Capture the cell that displays the provided text and extract its (x, y) central coordinate. 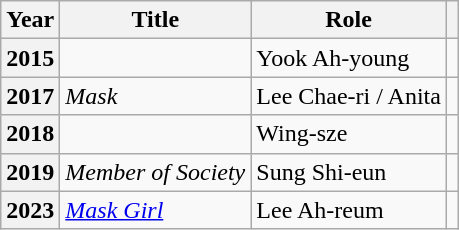
2017 (30, 96)
Mask Girl (156, 210)
2015 (30, 58)
Member of Society (156, 172)
2018 (30, 134)
Year (30, 20)
2019 (30, 172)
Yook Ah-young (349, 58)
Title (156, 20)
Sung Shi-eun (349, 172)
Lee Chae-ri / Anita (349, 96)
Mask (156, 96)
2023 (30, 210)
Role (349, 20)
Lee Ah-reum (349, 210)
Wing-sze (349, 134)
